Identify which cell holds the provided text, then report its (X, Y) central coordinate. 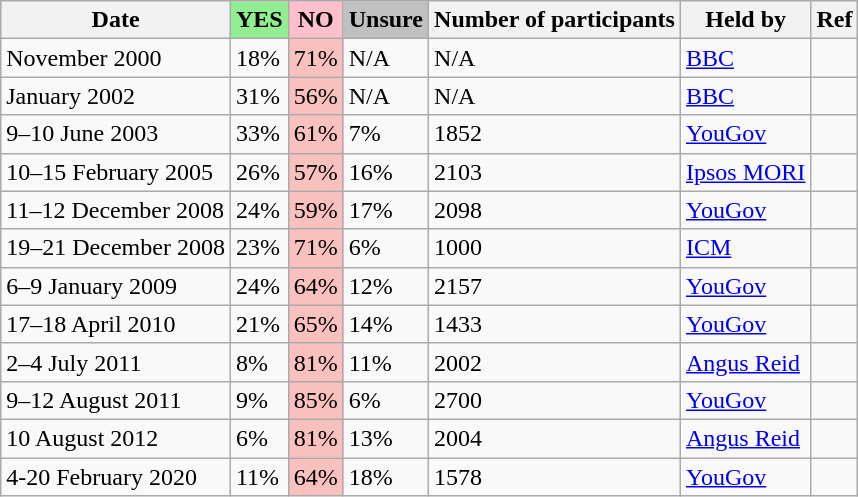
2700 (555, 400)
16% (386, 172)
21% (259, 324)
NO (316, 20)
2004 (555, 438)
10 August 2012 (116, 438)
YES (259, 20)
17% (386, 210)
11–12 December 2008 (116, 210)
85% (316, 400)
1433 (555, 324)
Ref (834, 20)
14% (386, 324)
2103 (555, 172)
12% (386, 286)
1000 (555, 248)
26% (259, 172)
8% (259, 362)
61% (316, 134)
31% (259, 96)
19–21 December 2008 (116, 248)
13% (386, 438)
Number of participants (555, 20)
Unsure (386, 20)
9–10 June 2003 (116, 134)
17–18 April 2010 (116, 324)
1852 (555, 134)
Held by (745, 20)
November 2000 (116, 58)
9% (259, 400)
2–4 July 2011 (116, 362)
2157 (555, 286)
65% (316, 324)
Date (116, 20)
10–15 February 2005 (116, 172)
ICM (745, 248)
33% (259, 134)
9–12 August 2011 (116, 400)
2098 (555, 210)
2002 (555, 362)
59% (316, 210)
23% (259, 248)
4-20 February 2020 (116, 477)
January 2002 (116, 96)
Ipsos MORI (745, 172)
56% (316, 96)
57% (316, 172)
7% (386, 134)
6–9 January 2009 (116, 286)
1578 (555, 477)
